Detect which cell encompasses the target text, then output its [x, y] center coordinate. 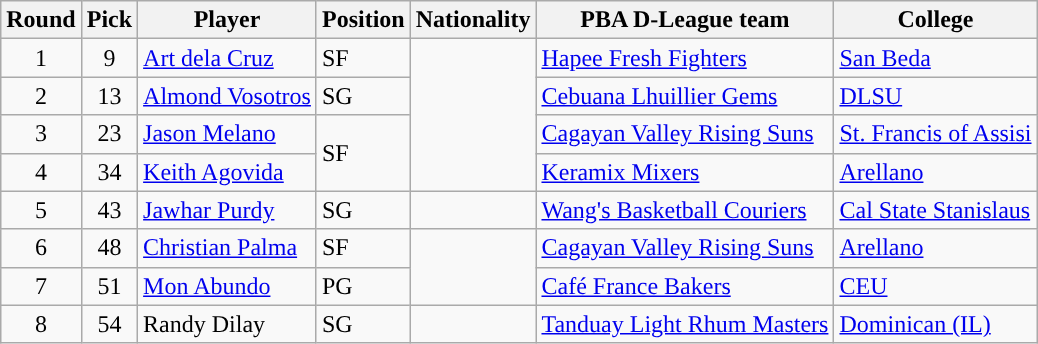
Keramix Mixers [685, 172]
Mon Abundo [228, 286]
Art dela Cruz [228, 58]
Position [363, 20]
Hapee Fresh Fighters [685, 58]
Nationality [473, 20]
13 [109, 96]
Christian Palma [228, 248]
Cal State Stanislaus [936, 210]
Café France Bakers [685, 286]
Round [41, 20]
College [936, 20]
54 [109, 324]
34 [109, 172]
Jawhar Purdy [228, 210]
3 [41, 134]
Wang's Basketball Couriers [685, 210]
51 [109, 286]
CEU [936, 286]
Dominican (IL) [936, 324]
Tanduay Light Rhum Masters [685, 324]
PG [363, 286]
Pick [109, 20]
San Beda [936, 58]
2 [41, 96]
8 [41, 324]
7 [41, 286]
Keith Agovida [228, 172]
48 [109, 248]
5 [41, 210]
43 [109, 210]
23 [109, 134]
1 [41, 58]
4 [41, 172]
9 [109, 58]
St. Francis of Assisi [936, 134]
Player [228, 20]
Cebuana Lhuillier Gems [685, 96]
Almond Vosotros [228, 96]
Randy Dilay [228, 324]
Jason Melano [228, 134]
PBA D-League team [685, 20]
6 [41, 248]
DLSU [936, 96]
